Return [X, Y] of the center of cell containing provided text 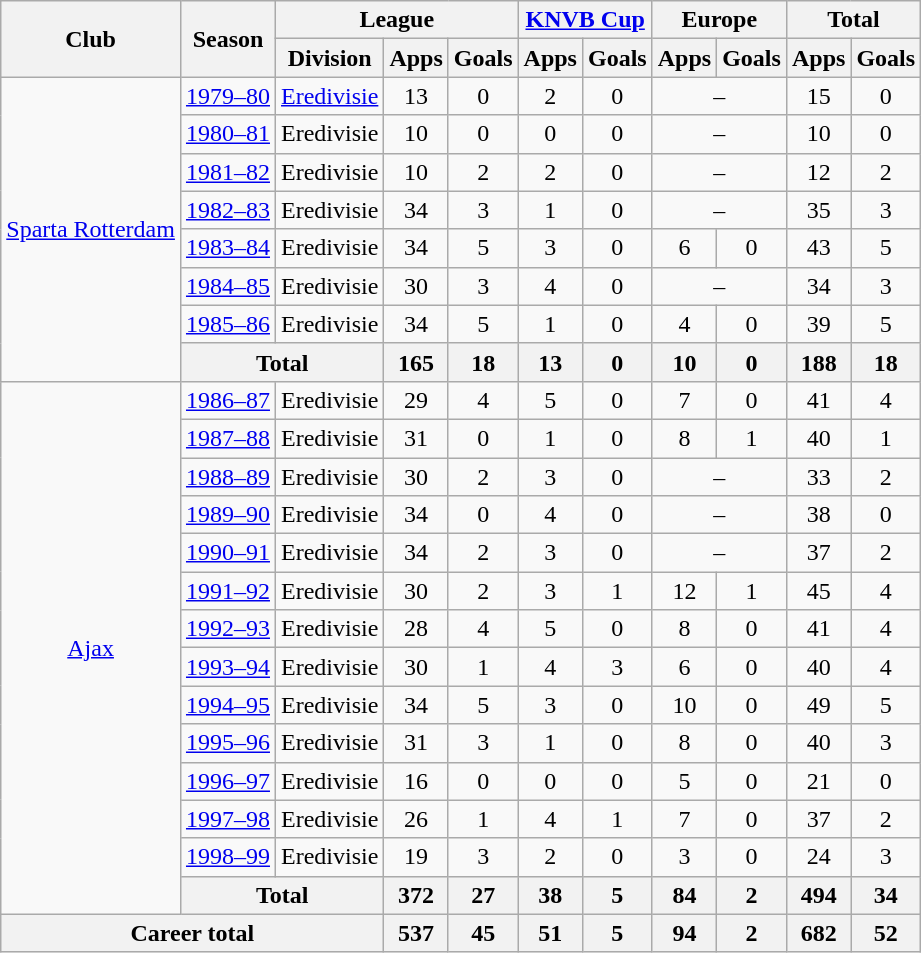
372 [416, 895]
1994–95 [228, 705]
27 [483, 895]
1993–94 [228, 667]
League [398, 20]
33 [818, 477]
43 [818, 248]
29 [416, 400]
1992–93 [228, 629]
1983–84 [228, 248]
15 [818, 96]
1996–97 [228, 781]
52 [886, 933]
682 [818, 933]
84 [684, 895]
49 [818, 705]
494 [818, 895]
51 [550, 933]
537 [416, 933]
1980–81 [228, 134]
Division [330, 58]
28 [416, 629]
165 [416, 362]
1987–88 [228, 438]
1984–85 [228, 286]
19 [416, 857]
94 [684, 933]
1990–91 [228, 553]
1979–80 [228, 96]
Season [228, 39]
26 [416, 819]
1989–90 [228, 515]
Career total [192, 933]
1981–82 [228, 172]
KNVB Cup [585, 20]
Ajax [91, 648]
Club [91, 39]
1986–87 [228, 400]
1995–96 [228, 743]
1982–83 [228, 210]
Europe [719, 20]
1997–98 [228, 819]
21 [818, 781]
Sparta Rotterdam [91, 229]
1998–99 [228, 857]
1991–92 [228, 591]
1985–86 [228, 324]
16 [416, 781]
35 [818, 210]
39 [818, 324]
24 [818, 857]
188 [818, 362]
1988–89 [228, 477]
